Provide the (x, y) coordinate of the cell's center where the given text is located.  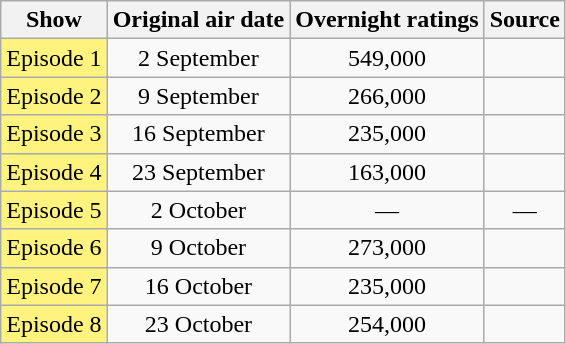
23 September (198, 172)
9 October (198, 248)
Show (54, 20)
Episode 1 (54, 58)
16 October (198, 286)
Episode 4 (54, 172)
Source (524, 20)
Original air date (198, 20)
2 October (198, 210)
Episode 3 (54, 134)
266,000 (387, 96)
Episode 5 (54, 210)
23 October (198, 324)
9 September (198, 96)
273,000 (387, 248)
Episode 7 (54, 286)
163,000 (387, 172)
Episode 2 (54, 96)
Overnight ratings (387, 20)
Episode 6 (54, 248)
2 September (198, 58)
254,000 (387, 324)
16 September (198, 134)
Episode 8 (54, 324)
549,000 (387, 58)
